For the text-containing cell, return its midpoint in [X, Y] coordinate format. 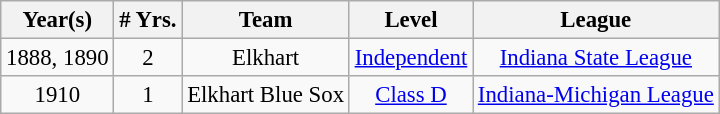
Team [266, 20]
Level [410, 20]
Independent [410, 58]
League [596, 20]
1888, 1890 [58, 58]
Indiana-Michigan League [596, 95]
1 [148, 95]
Elkhart Blue Sox [266, 95]
1910 [58, 95]
Year(s) [58, 20]
Class D [410, 95]
# Yrs. [148, 20]
2 [148, 58]
Elkhart [266, 58]
Indiana State League [596, 58]
